Output the (X, Y) coordinate of the center of the cell containing the given text.  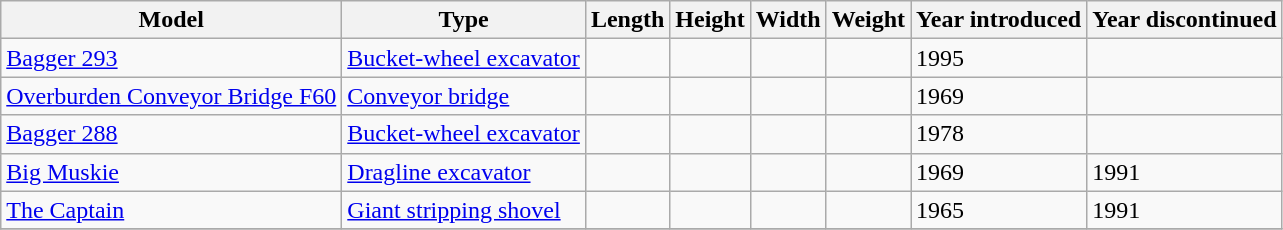
Year introduced (999, 20)
Type (464, 20)
1995 (999, 58)
Bagger 288 (172, 134)
Bagger 293 (172, 58)
Height (710, 20)
Model (172, 20)
Big Muskie (172, 172)
Overburden Conveyor Bridge F60 (172, 96)
1978 (999, 134)
Giant stripping shovel (464, 210)
Conveyor bridge (464, 96)
1965 (999, 210)
Weight (868, 20)
Length (627, 20)
Year discontinued (1184, 20)
Dragline excavator (464, 172)
Width (788, 20)
The Captain (172, 210)
